Search for the cell housing the specified text and yield its [x, y] center coordinate. 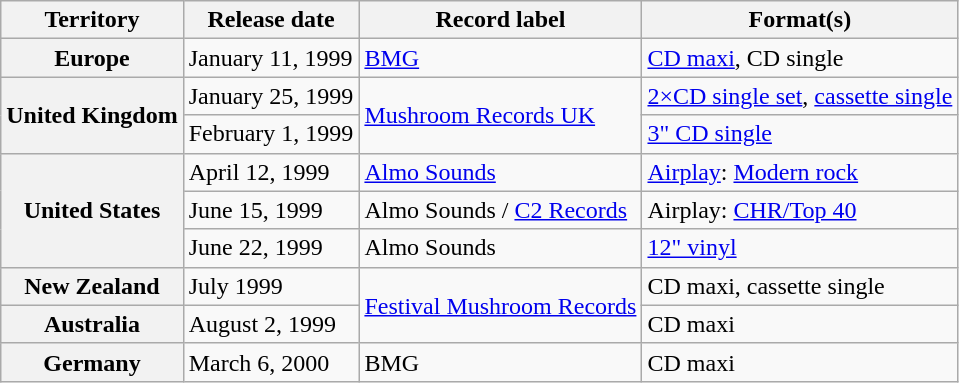
Australia [92, 324]
Germany [92, 362]
June 15, 1999 [271, 210]
New Zealand [92, 286]
Airplay: CHR/Top 40 [800, 210]
Festival Mushroom Records [500, 305]
United Kingdom [92, 115]
Territory [92, 20]
Europe [92, 58]
CD maxi, CD single [800, 58]
August 2, 1999 [271, 324]
June 22, 1999 [271, 248]
July 1999 [271, 286]
Record label [500, 20]
February 1, 1999 [271, 134]
Format(s) [800, 20]
March 6, 2000 [271, 362]
Release date [271, 20]
CD maxi, cassette single [800, 286]
January 11, 1999 [271, 58]
Mushroom Records UK [500, 115]
3" CD single [800, 134]
United States [92, 210]
2×CD single set, cassette single [800, 96]
Almo Sounds / C2 Records [500, 210]
12" vinyl [800, 248]
January 25, 1999 [271, 96]
Airplay: Modern rock [800, 172]
April 12, 1999 [271, 172]
